Pinpoint the cell where the given text exists, returning its (x, y) midpoint coordinate. 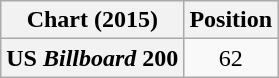
Position (231, 20)
62 (231, 58)
Chart (2015) (92, 20)
US Billboard 200 (92, 58)
